Identify which cell holds the provided text, then report its (x, y) central coordinate. 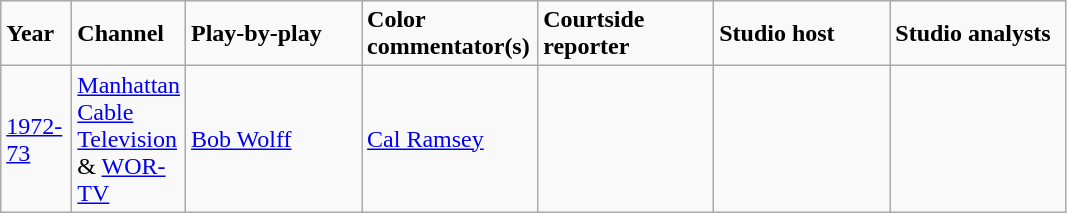
Year (36, 34)
Manhattan Cable Television & WOR-TV (129, 139)
Courtside reporter (626, 34)
Play-by-play (274, 34)
Channel (129, 34)
Bob Wolff (274, 139)
Cal Ramsey (450, 139)
1972-73 (36, 139)
Studio host (802, 34)
Studio analysts (978, 34)
Color commentator(s) (450, 34)
